For the text-containing cell, return its midpoint in (X, Y) coordinate format. 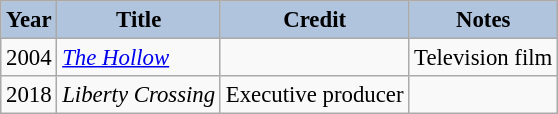
Executive producer (314, 95)
Year (29, 20)
2018 (29, 95)
2004 (29, 58)
Television film (484, 58)
The Hollow (139, 58)
Liberty Crossing (139, 95)
Credit (314, 20)
Notes (484, 20)
Title (139, 20)
